Capture the cell that displays the provided text and extract its [x, y] central coordinate. 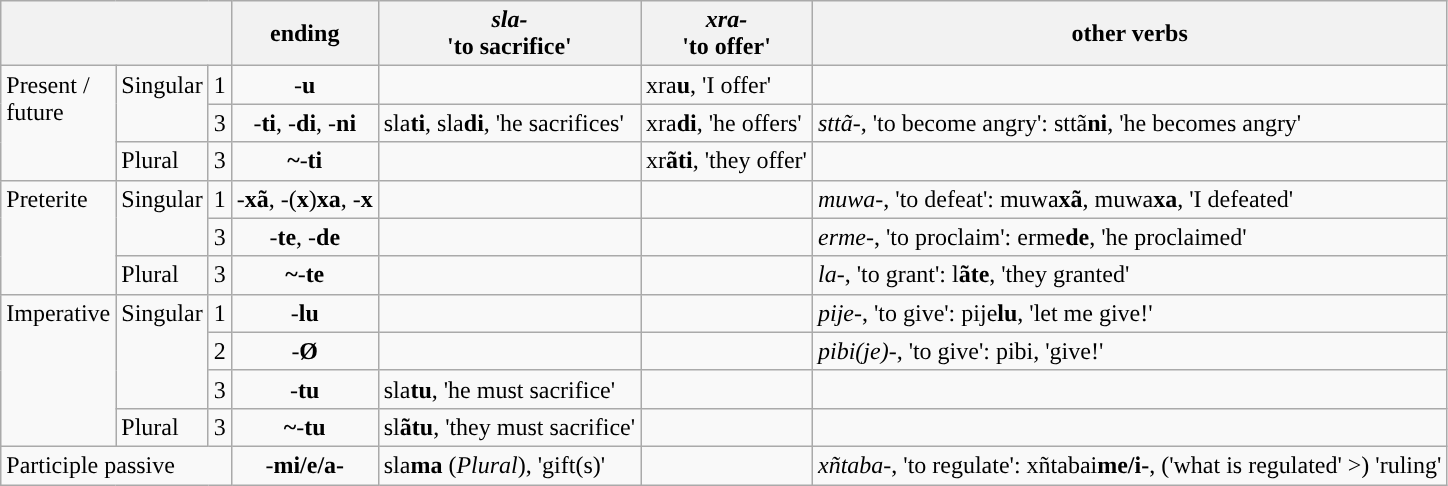
Present / future [58, 123]
pibi(je)-, 'to give': pibi, 'give!' [1129, 351]
ending [304, 34]
-ti, -di, -ni [304, 123]
-u [304, 85]
muwa-, 'to defeat': muwaxã, muwaxa, 'I defeated' [1129, 199]
sttã-, 'to become angry': sttãni, 'he becomes angry' [1129, 123]
~-ti [304, 161]
xñtaba-, 'to regulate': xñtabaime/i-, ('what is regulated' >) 'ruling' [1129, 465]
~-te [304, 275]
-xã, -(x)xa, -x [304, 199]
Preterite [58, 237]
slatu, 'he must sacrifice' [509, 389]
xra-'to offer' [727, 34]
2 [220, 351]
erme-, 'to proclaim': ermede, 'he proclaimed' [1129, 237]
xrau, 'I offer' [727, 85]
other verbs [1129, 34]
la-, 'to grant': lãte, 'they granted' [1129, 275]
slati, sladi, 'he sacrifices' [509, 123]
Participle passive [116, 465]
slama (Plural), 'gift(s)' [509, 465]
pije-, 'to give': pijelu, 'let me give!' [1129, 313]
~-tu [304, 427]
-mi/e/a- [304, 465]
slãtu, 'they must sacrifice' [509, 427]
sla-'to sacrifice' [509, 34]
-Ø [304, 351]
Imperative [58, 370]
-te, -de [304, 237]
xradi, 'he offers' [727, 123]
xrãti, 'they offer' [727, 161]
-lu [304, 313]
-tu [304, 389]
